Detect which cell encompasses the target text, then output its [X, Y] center coordinate. 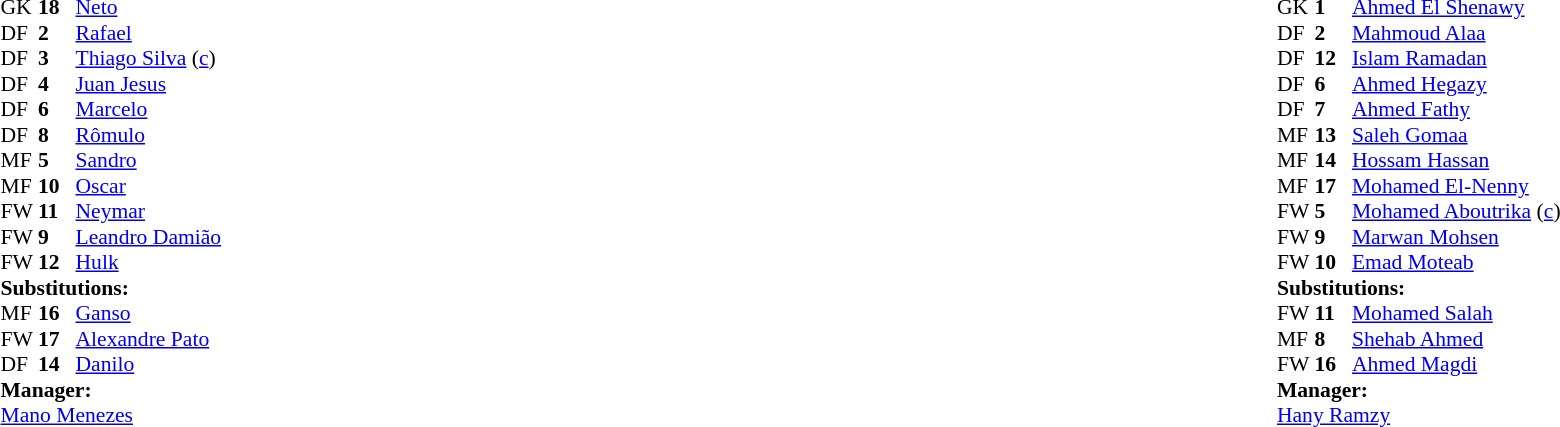
Alexandre Pato [149, 339]
Manager: [110, 390]
Juan Jesus [149, 84]
Thiago Silva (c) [149, 59]
4 [57, 84]
Marcelo [149, 109]
Rômulo [149, 135]
3 [57, 59]
Hulk [149, 263]
Neymar [149, 211]
Sandro [149, 161]
Oscar [149, 186]
Rafael [149, 33]
Danilo [149, 365]
13 [1333, 135]
Leandro Damião [149, 237]
Ganso [149, 313]
Substitutions: [110, 288]
7 [1333, 109]
